Capture the cell that displays the provided text and extract its (X, Y) central coordinate. 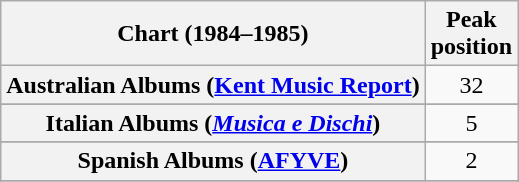
Spanish Albums (AFYVE) (213, 161)
2 (471, 161)
Chart (1984–1985) (213, 34)
Italian Albums (Musica e Dischi) (213, 123)
32 (471, 85)
Australian Albums (Kent Music Report) (213, 85)
5 (471, 123)
Peakposition (471, 34)
